Extract the [x, y] coordinate from the center of the cell holding the provided text.  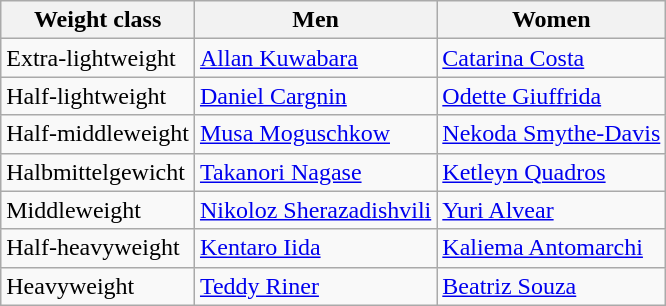
Teddy Riner [315, 286]
Nikoloz Sherazadishvili [315, 210]
Musa Moguschkow [315, 134]
Half-lightweight [98, 96]
Catarina Costa [552, 58]
Ketleyn Quadros [552, 172]
Middleweight [98, 210]
Nekoda Smythe-Davis [552, 134]
Yuri Alvear [552, 210]
Kaliema Antomarchi [552, 248]
Halbmittelgewicht [98, 172]
Daniel Cargnin [315, 96]
Men [315, 20]
Half-heavyweight [98, 248]
Women [552, 20]
Kentaro Iida [315, 248]
Odette Giuffrida [552, 96]
Takanori Nagase [315, 172]
Weight class [98, 20]
Beatriz Souza [552, 286]
Extra-lightweight [98, 58]
Half-middleweight [98, 134]
Heavyweight [98, 286]
Allan Kuwabara [315, 58]
